Detect which cell encompasses the target text, then output its [X, Y] center coordinate. 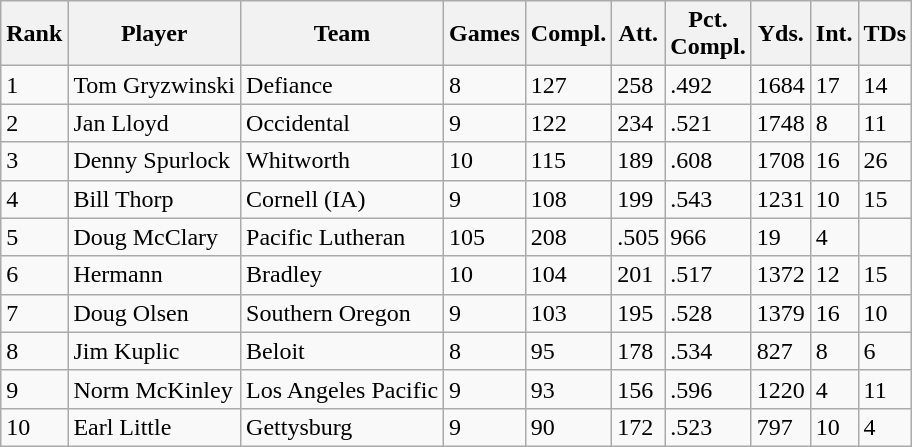
.528 [708, 313]
Gettysburg [342, 427]
172 [638, 427]
195 [638, 313]
258 [638, 85]
Doug McClary [154, 237]
103 [568, 313]
Pct.Compl. [708, 34]
1 [34, 85]
Norm McKinley [154, 389]
3 [34, 161]
5 [34, 237]
14 [885, 85]
Occidental [342, 123]
1372 [780, 275]
189 [638, 161]
127 [568, 85]
12 [834, 275]
Denny Spurlock [154, 161]
827 [780, 351]
Doug Olsen [154, 313]
201 [638, 275]
.521 [708, 123]
Jim Kuplic [154, 351]
1684 [780, 85]
90 [568, 427]
108 [568, 199]
95 [568, 351]
Compl. [568, 34]
93 [568, 389]
Hermann [154, 275]
.492 [708, 85]
.523 [708, 427]
Rank [34, 34]
.505 [638, 237]
Pacific Lutheran [342, 237]
966 [708, 237]
208 [568, 237]
Bradley [342, 275]
Games [485, 34]
1748 [780, 123]
Team [342, 34]
122 [568, 123]
178 [638, 351]
.543 [708, 199]
199 [638, 199]
Los Angeles Pacific [342, 389]
Int. [834, 34]
TDs [885, 34]
Earl Little [154, 427]
Southern Oregon [342, 313]
.596 [708, 389]
.608 [708, 161]
Jan Lloyd [154, 123]
26 [885, 161]
115 [568, 161]
Att. [638, 34]
Bill Thorp [154, 199]
1220 [780, 389]
7 [34, 313]
2 [34, 123]
19 [780, 237]
Whitworth [342, 161]
Cornell (IA) [342, 199]
Tom Gryzwinski [154, 85]
156 [638, 389]
.534 [708, 351]
105 [485, 237]
Defiance [342, 85]
234 [638, 123]
104 [568, 275]
1231 [780, 199]
1708 [780, 161]
Player [154, 34]
1379 [780, 313]
.517 [708, 275]
Beloit [342, 351]
Yds. [780, 34]
17 [834, 85]
797 [780, 427]
